Scan for the cell matching the given text and deliver its [X, Y] coordinate at center. 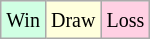
Draw [72, 20]
Win [24, 20]
Loss [126, 20]
